Output the (X, Y) coordinate of the center of the cell containing the given text.  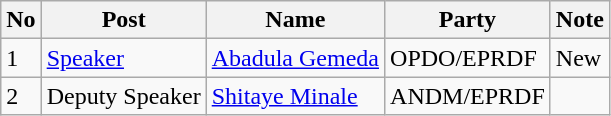
Abadula Gemeda (295, 58)
Note (580, 20)
Deputy Speaker (124, 96)
Post (124, 20)
Shitaye Minale (295, 96)
OPDO/EPRDF (468, 58)
No (21, 20)
Name (295, 20)
Speaker (124, 58)
Party (468, 20)
ANDM/EPRDF (468, 96)
New (580, 58)
2 (21, 96)
1 (21, 58)
